Locate the cell with the specified text and output its [X, Y] center coordinate. 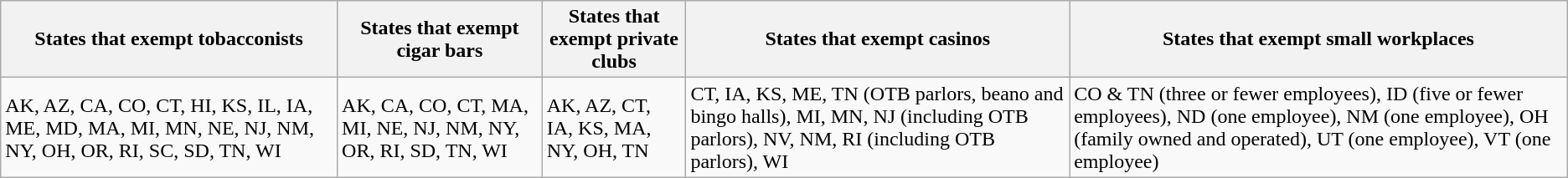
AK, AZ, CA, CO, CT, HI, KS, IL, IA, ME, MD, MA, MI, MN, NE, NJ, NM, NY, OH, OR, RI, SC, SD, TN, WI [169, 127]
States that exempt tobacconists [169, 39]
AK, CA, CO, CT, MA, MI, NE, NJ, NM, NY, OR, RI, SD, TN, WI [441, 127]
CT, IA, KS, ME, TN (OTB parlors, beano and bingo halls), MI, MN, NJ (including OTB parlors), NV, NM, RI (including OTB parlors), WI [878, 127]
States that exempt private clubs [614, 39]
AK, AZ, CT, IA, KS, MA, NY, OH, TN [614, 127]
States that exempt cigar bars [441, 39]
States that exempt small workplaces [1318, 39]
States that exempt casinos [878, 39]
